Pinpoint the cell where the given text exists, returning its (X, Y) midpoint coordinate. 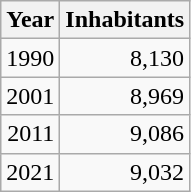
8,130 (125, 58)
1990 (30, 58)
9,032 (125, 172)
2001 (30, 96)
Inhabitants (125, 20)
9,086 (125, 134)
Year (30, 20)
2021 (30, 172)
2011 (30, 134)
8,969 (125, 96)
